Detect which cell encompasses the target text, then output its [X, Y] center coordinate. 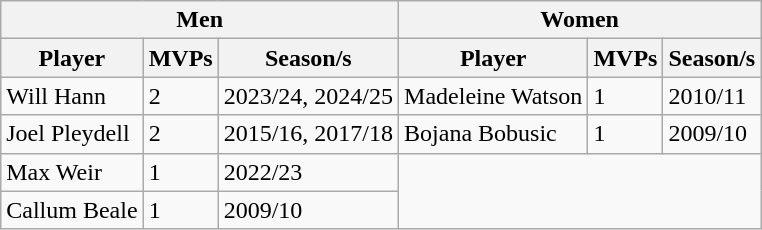
2010/11 [712, 96]
Women [580, 20]
Men [200, 20]
Will Hann [72, 96]
Madeleine Watson [494, 96]
Bojana Bobusic [494, 134]
2022/23 [308, 172]
2023/24, 2024/25 [308, 96]
Joel Pleydell [72, 134]
Max Weir [72, 172]
2015/16, 2017/18 [308, 134]
Callum Beale [72, 210]
